Determine the (X, Y) coordinate at the center of the cell enclosing the given text.  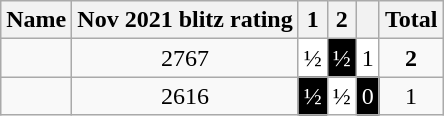
2767 (185, 58)
2616 (185, 96)
Nov 2021 blitz rating (185, 20)
Name (36, 20)
Total (411, 20)
0 (368, 96)
